Identify which cell holds the provided text, then report its [x, y] central coordinate. 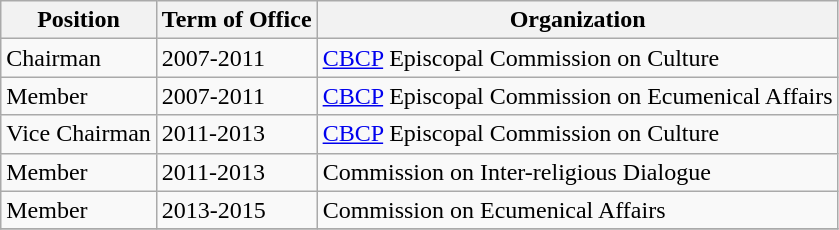
Commission on Inter-religious Dialogue [578, 172]
Commission on Ecumenical Affairs [578, 210]
Position [79, 20]
CBCP Episcopal Commission on Ecumenical Affairs [578, 96]
Chairman [79, 58]
Vice Chairman [79, 134]
2013-2015 [236, 210]
Term of Office [236, 20]
Organization [578, 20]
